Identify which cell holds the provided text, then report its (x, y) central coordinate. 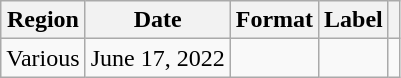
Various (43, 58)
Date (158, 20)
Label (354, 20)
June 17, 2022 (158, 58)
Format (274, 20)
Region (43, 20)
